Determine the [X, Y] coordinate at the center of the cell enclosing the given text.  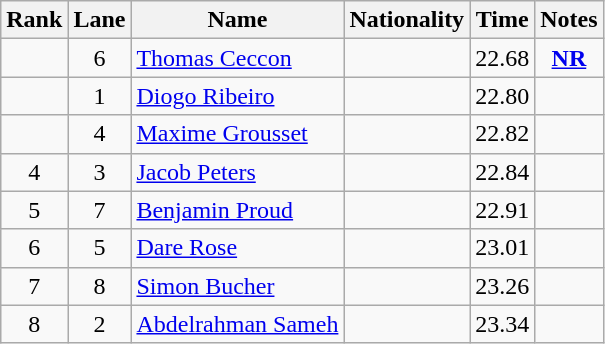
22.84 [502, 172]
Name [238, 20]
Maxime Grousset [238, 134]
Benjamin Proud [238, 210]
2 [100, 324]
Simon Bucher [238, 286]
22.68 [502, 58]
Lane [100, 20]
Notes [569, 20]
Nationality [407, 20]
Abdelrahman Sameh [238, 324]
NR [569, 58]
23.01 [502, 248]
Thomas Ceccon [238, 58]
23.26 [502, 286]
Diogo Ribeiro [238, 96]
3 [100, 172]
22.91 [502, 210]
23.34 [502, 324]
Time [502, 20]
22.82 [502, 134]
Jacob Peters [238, 172]
1 [100, 96]
Rank [34, 20]
22.80 [502, 96]
Dare Rose [238, 248]
